Pinpoint the cell where the given text exists, returning its [X, Y] midpoint coordinate. 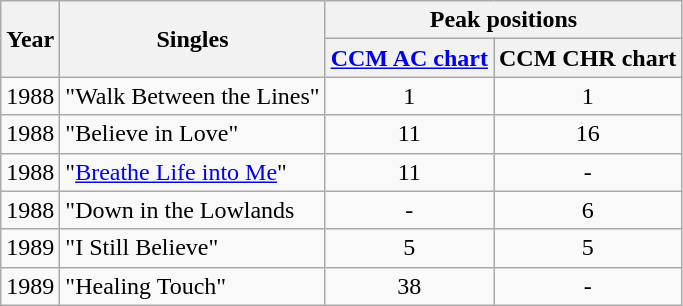
CCM AC chart [409, 58]
"I Still Believe" [192, 248]
CCM CHR chart [588, 58]
6 [588, 210]
16 [588, 134]
38 [409, 286]
Singles [192, 39]
"Healing Touch" [192, 286]
"Believe in Love" [192, 134]
"Walk Between the Lines" [192, 96]
Year [30, 39]
Peak positions [504, 20]
"Down in the Lowlands [192, 210]
"Breathe Life into Me" [192, 172]
